Capture the cell that displays the provided text and extract its [X, Y] central coordinate. 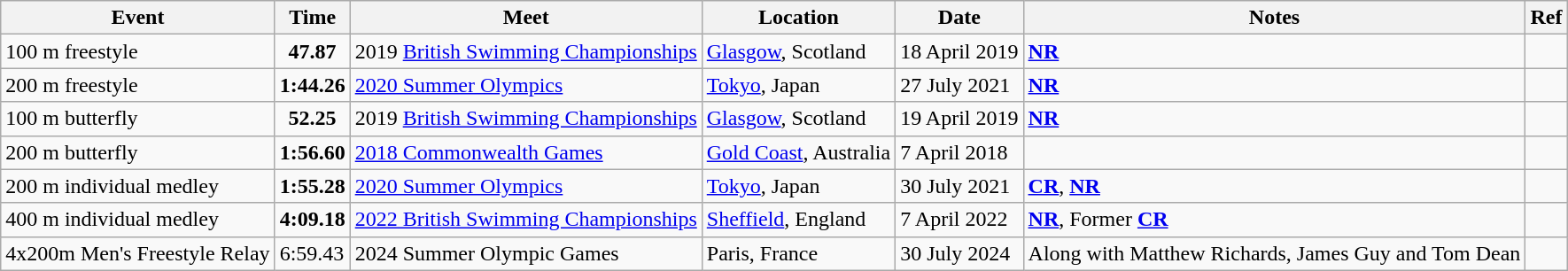
CR, NR [1274, 186]
Ref [1547, 18]
7 April 2018 [959, 152]
47.87 [312, 51]
52.25 [312, 119]
27 July 2021 [959, 85]
200 m individual medley [138, 186]
7 April 2022 [959, 220]
200 m butterfly [138, 152]
30 July 2024 [959, 253]
2018 Commonwealth Games [526, 152]
Notes [1274, 18]
Sheffield, England [798, 220]
4x200m Men's Freestyle Relay [138, 253]
1:55.28 [312, 186]
Time [312, 18]
400 m individual medley [138, 220]
Location [798, 18]
19 April 2019 [959, 119]
200 m freestyle [138, 85]
Gold Coast, Australia [798, 152]
6:59.43 [312, 253]
NR, Former CR [1274, 220]
4:09.18 [312, 220]
1:56.60 [312, 152]
Meet [526, 18]
18 April 2019 [959, 51]
100 m freestyle [138, 51]
Date [959, 18]
2022 British Swimming Championships [526, 220]
Paris, France [798, 253]
Along with Matthew Richards, James Guy and Tom Dean [1274, 253]
30 July 2021 [959, 186]
2024 Summer Olympic Games [526, 253]
1:44.26 [312, 85]
100 m butterfly [138, 119]
Event [138, 18]
